Detect which cell encompasses the target text, then output its [X, Y] center coordinate. 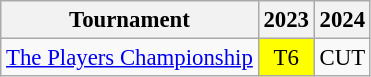
The Players Championship [130, 58]
Tournament [130, 20]
CUT [342, 58]
2024 [342, 20]
T6 [286, 58]
2023 [286, 20]
